Output the (X, Y) coordinate of the center of the cell containing the given text.  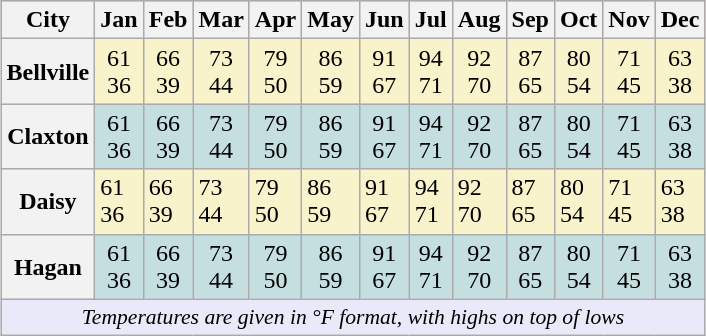
Jan (119, 20)
Hagan (48, 266)
City (48, 20)
Jun (384, 20)
Apr (275, 20)
Claxton (48, 136)
Feb (168, 20)
Nov (629, 20)
Mar (221, 20)
Temperatures are given in °F format, with highs on top of lows (353, 317)
Dec (680, 20)
Jul (430, 20)
May (331, 20)
Sep (530, 20)
Bellville (48, 72)
Daisy (48, 202)
Aug (479, 20)
Oct (578, 20)
